For the text-containing cell, return its midpoint in [X, Y] coordinate format. 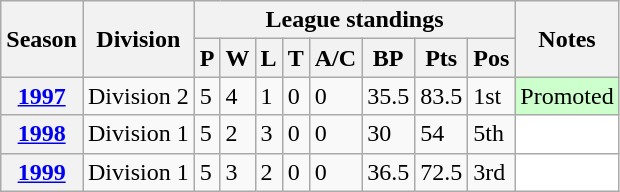
T [296, 58]
A/C [335, 58]
W [238, 58]
1998 [42, 134]
L [268, 58]
4 [238, 96]
30 [388, 134]
1999 [42, 172]
Division [138, 39]
Pts [442, 58]
1 [268, 96]
3rd [492, 172]
Division 2 [138, 96]
35.5 [388, 96]
83.5 [442, 96]
1st [492, 96]
BP [388, 58]
1997 [42, 96]
P [207, 58]
Promoted [567, 96]
League standings [354, 20]
54 [442, 134]
Season [42, 39]
Pos [492, 58]
72.5 [442, 172]
Notes [567, 39]
5th [492, 134]
36.5 [388, 172]
